Extract the (X, Y) coordinate from the center of the cell holding the provided text.  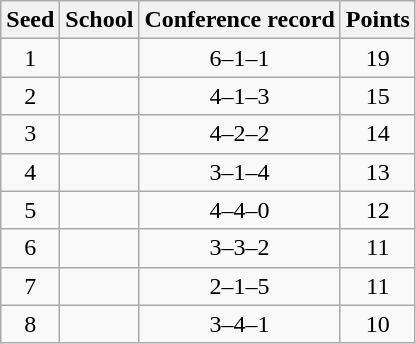
6–1–1 (240, 58)
4 (30, 172)
8 (30, 324)
Points (378, 20)
3–1–4 (240, 172)
10 (378, 324)
5 (30, 210)
14 (378, 134)
Seed (30, 20)
6 (30, 248)
3–3–2 (240, 248)
3–4–1 (240, 324)
School (100, 20)
19 (378, 58)
12 (378, 210)
13 (378, 172)
4–4–0 (240, 210)
15 (378, 96)
Conference record (240, 20)
4–2–2 (240, 134)
4–1–3 (240, 96)
1 (30, 58)
2 (30, 96)
2–1–5 (240, 286)
7 (30, 286)
3 (30, 134)
